Output the (x, y) coordinate of the center of the cell containing the given text.  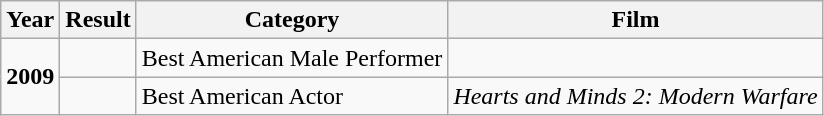
2009 (30, 77)
Result (98, 20)
Category (292, 20)
Best American Actor (292, 96)
Year (30, 20)
Film (636, 20)
Hearts and Minds 2: Modern Warfare (636, 96)
Best American Male Performer (292, 58)
